Search for the cell housing the specified text and yield its [X, Y] center coordinate. 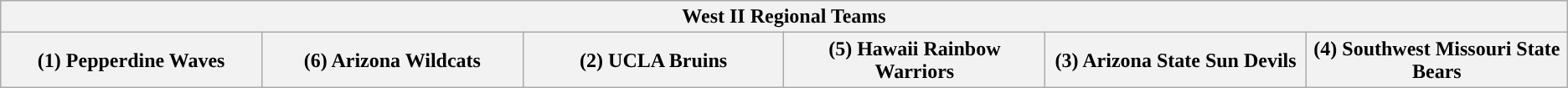
(6) Arizona Wildcats [392, 60]
(2) UCLA Bruins [653, 60]
(3) Arizona State Sun Devils [1176, 60]
(5) Hawaii Rainbow Warriors [915, 60]
West II Regional Teams [784, 17]
(4) Southwest Missouri State Bears [1436, 60]
(1) Pepperdine Waves [132, 60]
